Scan for the cell matching the given text and deliver its [x, y] coordinate at center. 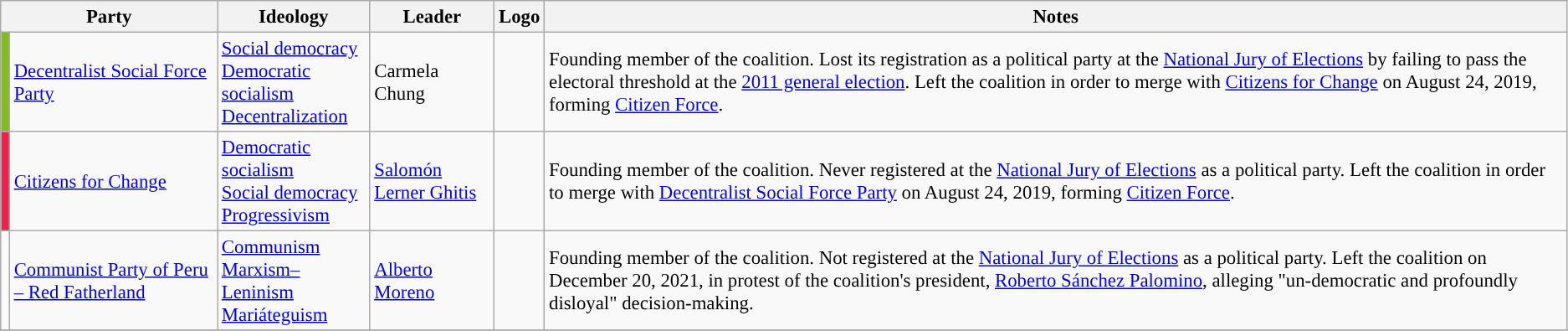
Social democracyDemocratic socialismDecentralization [294, 82]
Alberto Moreno [432, 282]
Party [109, 17]
Ideology [294, 17]
Communist Party of Peru – Red Fatherland [113, 282]
CommunismMarxism–LeninismMariáteguism [294, 282]
Leader [432, 17]
Citizens for Change [113, 181]
Carmela Chung [432, 82]
Salomón Lerner Ghitis [432, 181]
Decentralist Social Force Party [113, 82]
Notes [1056, 17]
Democratic socialismSocial democracyProgressivism [294, 181]
Logo [520, 17]
